Search for the cell housing the specified text and yield its (X, Y) center coordinate. 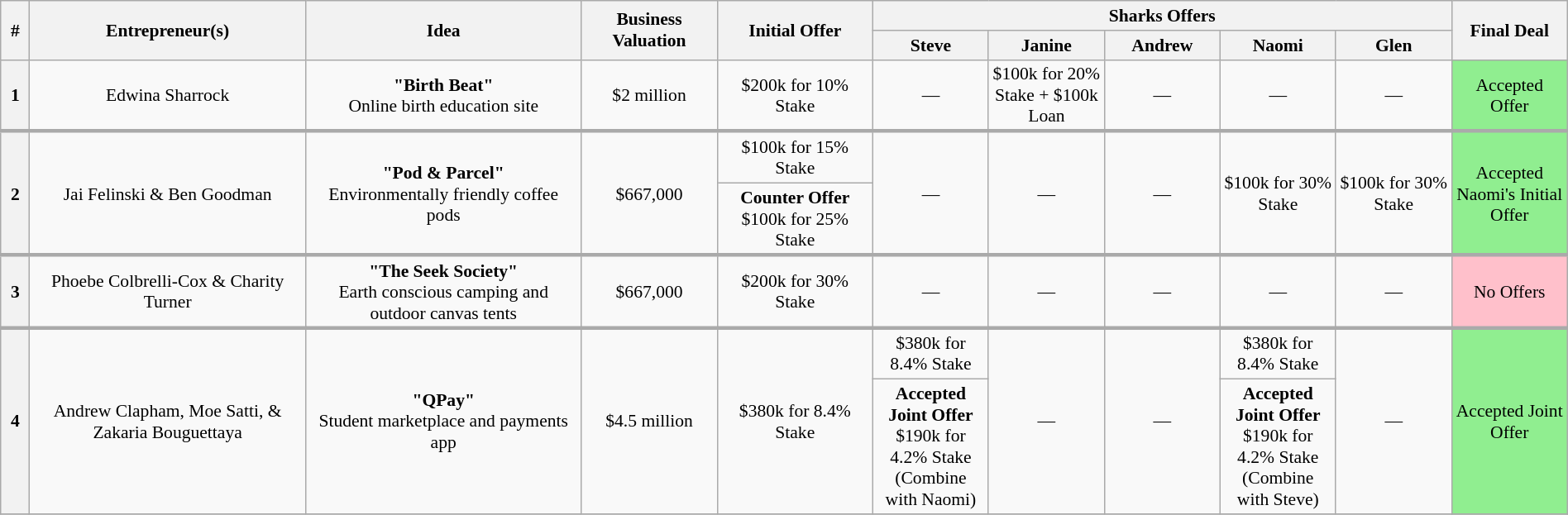
$100k for 15% Stake (795, 157)
Business Valuation (649, 30)
Glen (1394, 45)
2 (15, 193)
Andrew Clapham, Moe Satti, & Zakaria Bouguettaya (168, 421)
Andrew (1162, 45)
Jai Felinski & Ben Goodman (168, 193)
$200k for 10% Stake (795, 96)
Steve (930, 45)
$4.5 million (649, 421)
No Offers (1509, 291)
Sharks Offers (1162, 16)
Counter Offer$100k for 25% Stake (795, 220)
3 (15, 291)
Accepted Joint Offer (1509, 421)
Edwina Sharrock (168, 96)
"Birth Beat" Online birth education site (443, 96)
$200k for 30% Stake (795, 291)
"The Seek Society" Earth conscious camping and outdoor canvas tents (443, 291)
Accepted Offer (1509, 96)
Idea (443, 30)
$2 million (649, 96)
Accepted Joint Offer$190k for 4.2% Stake (Combine with Steve) (1278, 446)
"QPay" Student marketplace and payments app (443, 421)
Phoebe Colbrelli-Cox & Charity Turner (168, 291)
Naomi (1278, 45)
"Pod & Parcel" Environmentally friendly coffee pods (443, 193)
Initial Offer (795, 30)
Final Deal (1509, 30)
4 (15, 421)
Janine (1046, 45)
1 (15, 96)
Entrepreneur(s) (168, 30)
# (15, 30)
Accepted Naomi's Initial Offer (1509, 193)
$100k for 20% Stake + $100k Loan (1046, 96)
Accepted Joint Offer$190k for 4.2% Stake (Combine with Naomi) (930, 446)
